From the cell containing the given text, extract its center point as [X, Y] coordinate. 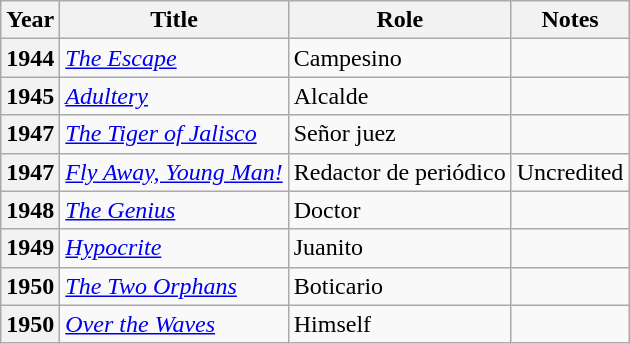
1945 [30, 96]
1948 [30, 210]
Alcalde [400, 96]
Doctor [400, 210]
1944 [30, 58]
The Escape [174, 58]
Role [400, 20]
Señor juez [400, 134]
Hypocrite [174, 248]
1949 [30, 248]
Boticario [400, 286]
Over the Waves [174, 324]
Fly Away, Young Man! [174, 172]
Adultery [174, 96]
Campesino [400, 58]
Title [174, 20]
Juanito [400, 248]
The Genius [174, 210]
Himself [400, 324]
Year [30, 20]
The Tiger of Jalisco [174, 134]
Redactor de periódico [400, 172]
Notes [570, 20]
The Two Orphans [174, 286]
Uncredited [570, 172]
